Determine the (X, Y) coordinate at the center of the cell enclosing the given text.  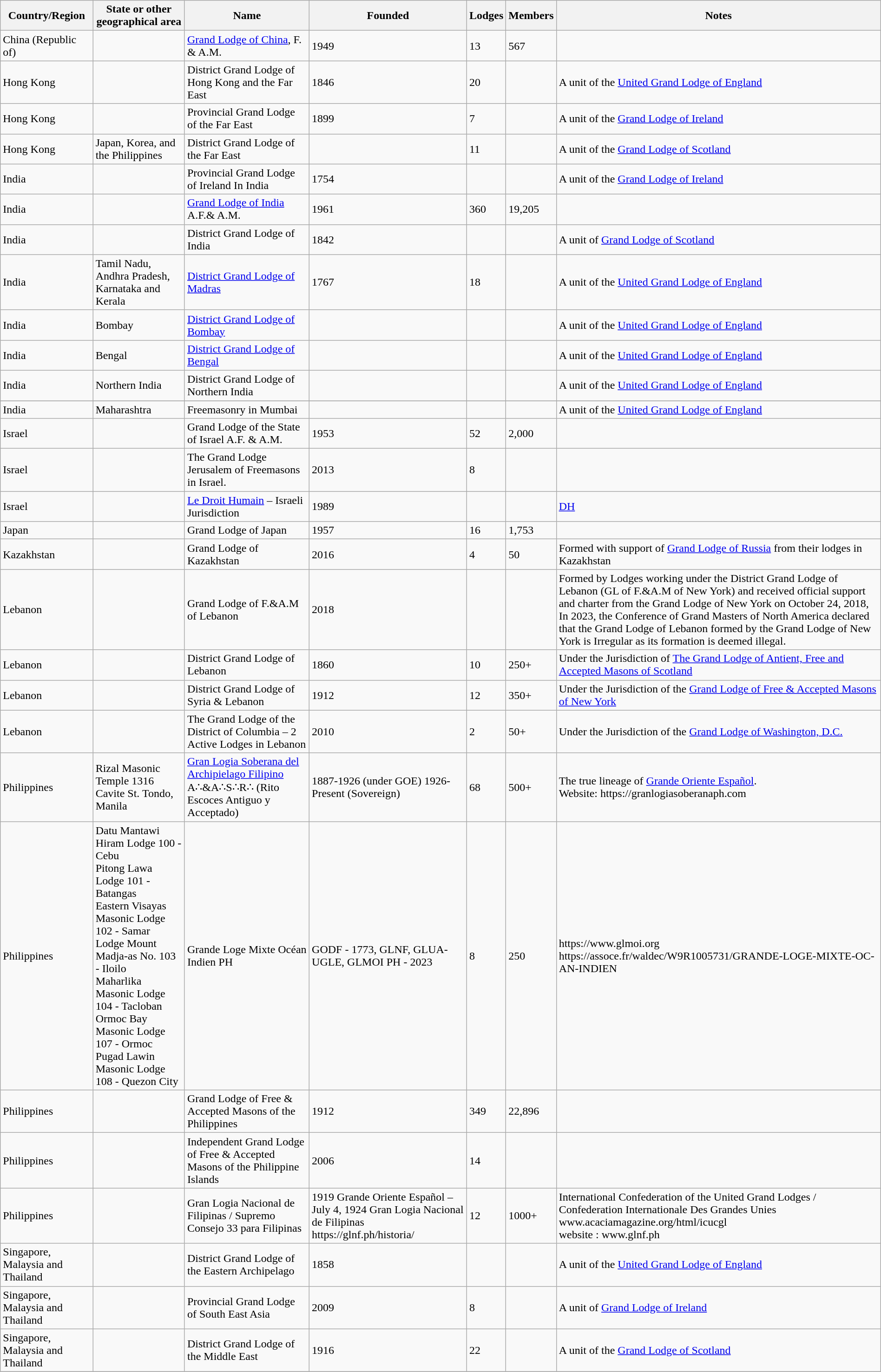
1989 (388, 506)
52 (486, 434)
District Grand Lodge of Madras (247, 282)
1953 (388, 434)
Provincial Grand Lodge of Ireland In India (247, 179)
1916 (388, 1350)
16 (486, 530)
District Grand Lodge of Syria & Lebanon (247, 695)
Le Droit Humain – Israeli Jurisdiction (247, 506)
1949 (388, 46)
349 (486, 1111)
District Grand Lodge of Bengal (247, 355)
The Grand Lodge Jerusalem of Freemasons in Israel. (247, 470)
Kazakhstan (46, 555)
20 (486, 82)
1000+ (531, 1216)
Under the Jurisdiction of the Grand Lodge of Free & Accepted Masons of New York (718, 695)
50+ (531, 732)
1846 (388, 82)
Notes (718, 16)
250+ (531, 665)
DH (718, 506)
Formed with support of Grand Lodge of Russia from their lodges in Kazakhstan (718, 555)
14 (486, 1160)
2018 (388, 609)
Gran Logia Soberana del Archipielago Filipino A∴&A∴S∴R∴ (Rito Escoces Antiguo y Acceptado) (247, 787)
District Grand Lodge of Bombay (247, 325)
360 (486, 209)
China (Republic of) (46, 46)
2,000 (531, 434)
Provincial Grand Lodge of the Far East (247, 119)
The true lineage of Grande Oriente Español.Website: https://granlogiasoberanaph.com (718, 787)
22,896 (531, 1111)
250 (531, 956)
1919 Grande Oriente Español – July 4, 1924 Gran Logia Nacional de Filipinas https://glnf.ph/historia/ (388, 1216)
1860 (388, 665)
Tamil Nadu, Andhra Pradesh, Karnataka and Kerala (138, 282)
1899 (388, 119)
11 (486, 149)
https://www.glmoi.orghttps://assoce.fr/waldec/W9R1005731/GRANDE-LOGE-MIXTE-OC-AN-INDIEN (718, 956)
The Grand Lodge of the District of Columbia – 2 Active Lodges in Lebanon (247, 732)
50 (531, 555)
Bengal (138, 355)
District Grand Lodge of Lebanon (247, 665)
Members (531, 16)
500+ (531, 787)
2016 (388, 555)
Grand Lodge of Japan (247, 530)
1,753 (531, 530)
2009 (388, 1307)
Grand Lodge of the State of Israel A.F. & A.M. (247, 434)
Rizal Masonic Temple 1316 Cavite St. Tondo, Manila (138, 787)
7 (486, 119)
Grand Lodge of India A.F.& A.M. (247, 209)
1957 (388, 530)
1887-1926 (under GOE) 1926-Present (Sovereign) (388, 787)
Under the Jurisdiction of The Grand Lodge of Antient, Free and Accepted Masons of Scotland (718, 665)
22 (486, 1350)
Freemasonry in Mumbai (247, 409)
350+ (531, 695)
2013 (388, 470)
Bombay (138, 325)
Japan, Korea, and the Philippines (138, 149)
Grand Lodge of Kazakhstan (247, 555)
10 (486, 665)
A unit of Grand Lodge of Scotland (718, 240)
Provincial Grand Lodge of South East Asia (247, 1307)
4 (486, 555)
2006 (388, 1160)
District Grand Lodge of India (247, 240)
A unit of Grand Lodge of Ireland (718, 1307)
Japan (46, 530)
1754 (388, 179)
18 (486, 282)
Grande Loge Mixte Océan Indien PH (247, 956)
Grand Lodge of F.&A.M of Lebanon (247, 609)
Maharashtra (138, 409)
567 (531, 46)
Name (247, 16)
Founded (388, 16)
Northern India (138, 385)
Under the Jurisdiction of the Grand Lodge of Washington, D.C. (718, 732)
District Grand Lodge of the Eastern Archipelago (247, 1265)
District Grand Lodge of the Middle East (247, 1350)
1842 (388, 240)
Country/Region (46, 16)
District Grand Lodge of Northern India (247, 385)
Gran Logia Nacional de Filipinas / Supremo Consejo 33 para Filipinas (247, 1216)
19,205 (531, 209)
2010 (388, 732)
68 (486, 787)
GODF - 1773, GLNF, GLUA-UGLE, GLMOI PH - 2023 (388, 956)
Grand Lodge of Free & Accepted Masons of the Philippines (247, 1111)
2 (486, 732)
District Grand Lodge of Hong Kong and the Far East (247, 82)
1858 (388, 1265)
1961 (388, 209)
1767 (388, 282)
District Grand Lodge of the Far East (247, 149)
State or other geographical area (138, 16)
Grand Lodge of China, F. & A.M. (247, 46)
Lodges (486, 16)
Independent Grand Lodge of Free & Accepted Masons of the Philippine Islands (247, 1160)
13 (486, 46)
